Scan for the cell matching the given text and deliver its [x, y] coordinate at center. 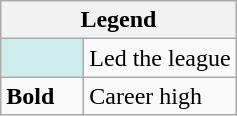
Legend [118, 20]
Led the league [160, 58]
Career high [160, 96]
Bold [42, 96]
